Return [x, y] of the center of cell containing provided text 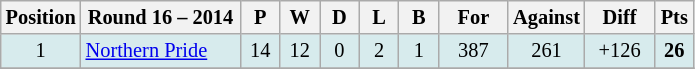
26 [674, 51]
12 [300, 51]
Position [41, 17]
261 [546, 51]
P [260, 17]
Against [546, 17]
Diff [620, 17]
387 [474, 51]
L [379, 17]
0 [340, 51]
+126 [620, 51]
Round 16 – 2014 [161, 17]
D [340, 17]
2 [379, 51]
Northern Pride [161, 51]
14 [260, 51]
For [474, 17]
W [300, 17]
B [419, 17]
Pts [674, 17]
